Detect which cell encompasses the target text, then output its (X, Y) center coordinate. 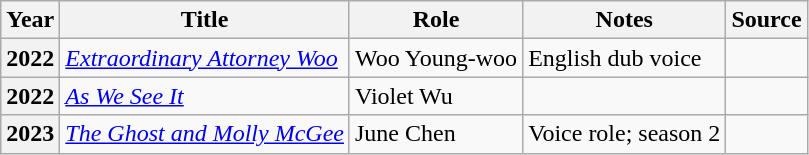
Source (766, 20)
Role (436, 20)
Year (30, 20)
Voice role; season 2 (624, 134)
As We See It (205, 96)
Extraordinary Attorney Woo (205, 58)
2023 (30, 134)
Notes (624, 20)
Woo Young-woo (436, 58)
The Ghost and Molly McGee (205, 134)
June Chen (436, 134)
Title (205, 20)
Violet Wu (436, 96)
English dub voice (624, 58)
